Find where the given text appears and provide that cell's center as [X, Y] coordinate. 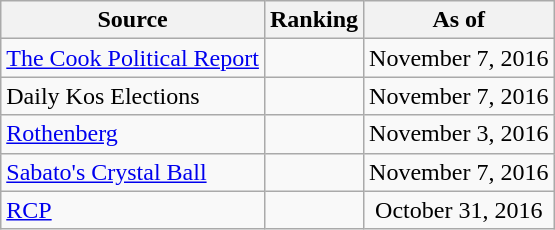
November 3, 2016 [459, 134]
October 31, 2016 [459, 210]
RCP [133, 210]
Sabato's Crystal Ball [133, 172]
Daily Kos Elections [133, 96]
As of [459, 20]
The Cook Political Report [133, 58]
Ranking [314, 20]
Rothenberg [133, 134]
Source [133, 20]
